Output the [X, Y] coordinate of the center of the cell containing the given text.  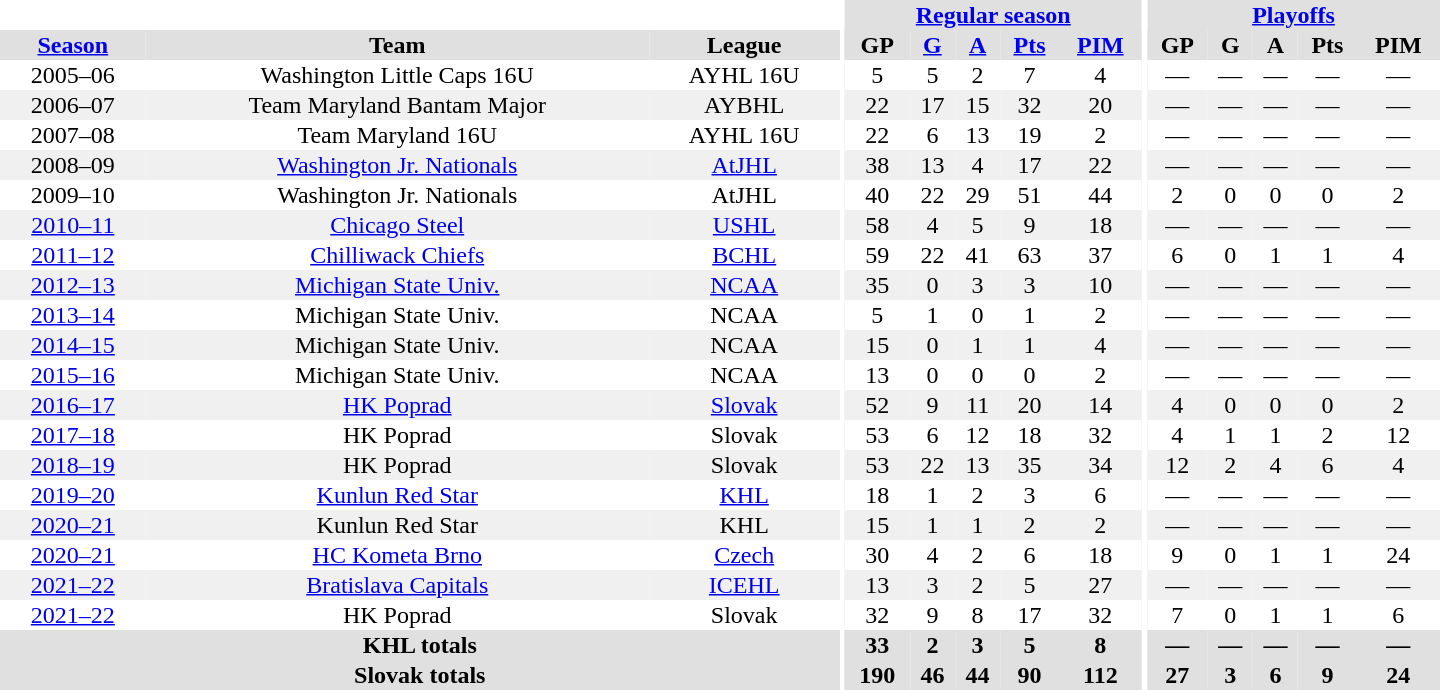
2010–11 [73, 225]
Czech [744, 555]
29 [978, 195]
14 [1100, 405]
19 [1030, 135]
BCHL [744, 255]
ICEHL [744, 585]
2015–16 [73, 375]
11 [978, 405]
2019–20 [73, 495]
10 [1100, 285]
2007–08 [73, 135]
41 [978, 255]
Chicago Steel [398, 225]
63 [1030, 255]
2016–17 [73, 405]
37 [1100, 255]
38 [878, 165]
51 [1030, 195]
Bratislava Capitals [398, 585]
HC Kometa Brno [398, 555]
2011–12 [73, 255]
2008–09 [73, 165]
2006–07 [73, 105]
34 [1100, 465]
League [744, 45]
52 [878, 405]
2012–13 [73, 285]
2009–10 [73, 195]
2005–06 [73, 75]
KHL totals [420, 645]
Team [398, 45]
Team Maryland Bantam Major [398, 105]
USHL [744, 225]
Team Maryland 16U [398, 135]
40 [878, 195]
Slovak totals [420, 675]
58 [878, 225]
46 [932, 675]
Washington Little Caps 16U [398, 75]
59 [878, 255]
2018–19 [73, 465]
AYBHL [744, 105]
90 [1030, 675]
Playoffs [1294, 15]
Regular season [994, 15]
190 [878, 675]
2013–14 [73, 315]
Season [73, 45]
30 [878, 555]
33 [878, 645]
Chilliwack Chiefs [398, 255]
2017–18 [73, 435]
112 [1100, 675]
2014–15 [73, 345]
